Provide the [X, Y] coordinate of the cell's center where the given text is located.  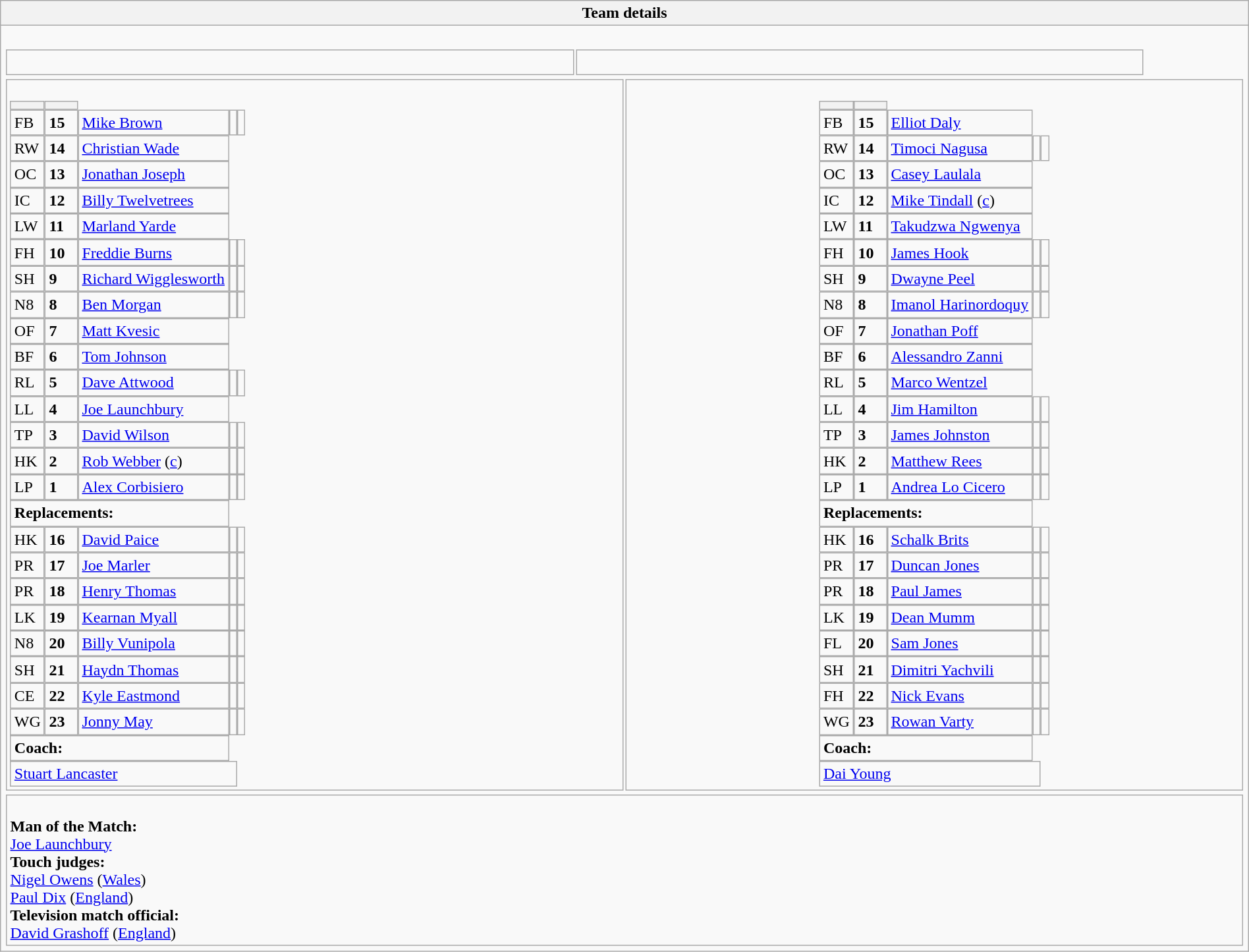
Mike Tindall (c) [959, 200]
Paul James [959, 592]
Mike Brown [153, 123]
Alex Corbisiero [153, 488]
Jonny May [153, 722]
Richard Wigglesworth [153, 279]
Marland Yarde [153, 227]
Haydn Thomas [153, 670]
Alessandro Zanni [959, 357]
Dai Young [930, 774]
Joe Marler [153, 565]
Imanol Harinordoquy [959, 305]
Nick Evans [959, 696]
Christian Wade [153, 148]
Jonathan Joseph [153, 175]
Kearnan Myall [153, 617]
Schalk Brits [959, 540]
Kyle Eastmond [153, 696]
Tom Johnson [153, 357]
Stuart Lancaster [124, 774]
Dave Attwood [153, 383]
David Paice [153, 540]
David Wilson [153, 435]
Matt Kvesic [153, 331]
CE [28, 696]
Joe Launchbury [153, 409]
FL [837, 644]
Team details [624, 13]
Rob Webber (c) [153, 461]
James Hook [959, 253]
James Johnston [959, 435]
Matthew Rees [959, 461]
Dimitri Yachvili [959, 670]
Henry Thomas [153, 592]
Dwayne Peel [959, 279]
Elliot Daly [959, 123]
Jim Hamilton [959, 409]
Ben Morgan [153, 305]
Andrea Lo Cicero [959, 488]
Dean Mumm [959, 617]
Jonathan Poff [959, 331]
Duncan Jones [959, 565]
Man of the Match: Joe LaunchburyTouch judges: Nigel Owens (Wales) Paul Dix (England) Television match official: David Grashoff (England) [624, 871]
Freddie Burns [153, 253]
Sam Jones [959, 644]
Takudzwa Ngwenya [959, 227]
Casey Laulala [959, 175]
Billy Twelvetrees [153, 200]
Marco Wentzel [959, 383]
Timoci Nagusa [959, 148]
Rowan Varty [959, 722]
Billy Vunipola [153, 644]
